Determine the (X, Y) coordinate at the center of the cell enclosing the given text.  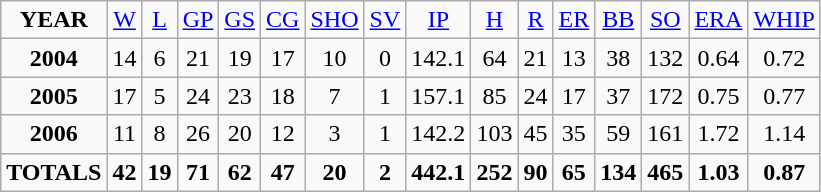
WHIP (784, 20)
ERA (718, 20)
161 (666, 134)
134 (618, 172)
252 (494, 172)
0.64 (718, 58)
45 (536, 134)
13 (574, 58)
12 (283, 134)
35 (574, 134)
W (124, 20)
103 (494, 134)
11 (124, 134)
132 (666, 58)
3 (334, 134)
2004 (54, 58)
42 (124, 172)
26 (198, 134)
SV (385, 20)
442.1 (438, 172)
1.14 (784, 134)
65 (574, 172)
14 (124, 58)
SHO (334, 20)
71 (198, 172)
0.77 (784, 96)
157.1 (438, 96)
IP (438, 20)
SO (666, 20)
2006 (54, 134)
64 (494, 58)
ER (574, 20)
23 (240, 96)
142.1 (438, 58)
172 (666, 96)
1.03 (718, 172)
0 (385, 58)
1.72 (718, 134)
38 (618, 58)
465 (666, 172)
L (160, 20)
H (494, 20)
TOTALS (54, 172)
90 (536, 172)
10 (334, 58)
YEAR (54, 20)
0.72 (784, 58)
GS (240, 20)
0.75 (718, 96)
R (536, 20)
8 (160, 134)
0.87 (784, 172)
62 (240, 172)
18 (283, 96)
GP (198, 20)
CG (283, 20)
59 (618, 134)
47 (283, 172)
7 (334, 96)
2005 (54, 96)
2 (385, 172)
BB (618, 20)
85 (494, 96)
6 (160, 58)
142.2 (438, 134)
5 (160, 96)
37 (618, 96)
